Pinpoint the cell where the given text exists, returning its [X, Y] midpoint coordinate. 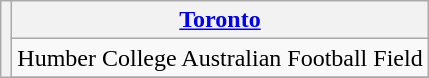
Toronto [220, 20]
Humber College Australian Football Field [220, 58]
